Determine the [X, Y] coordinate at the center of the cell enclosing the given text.  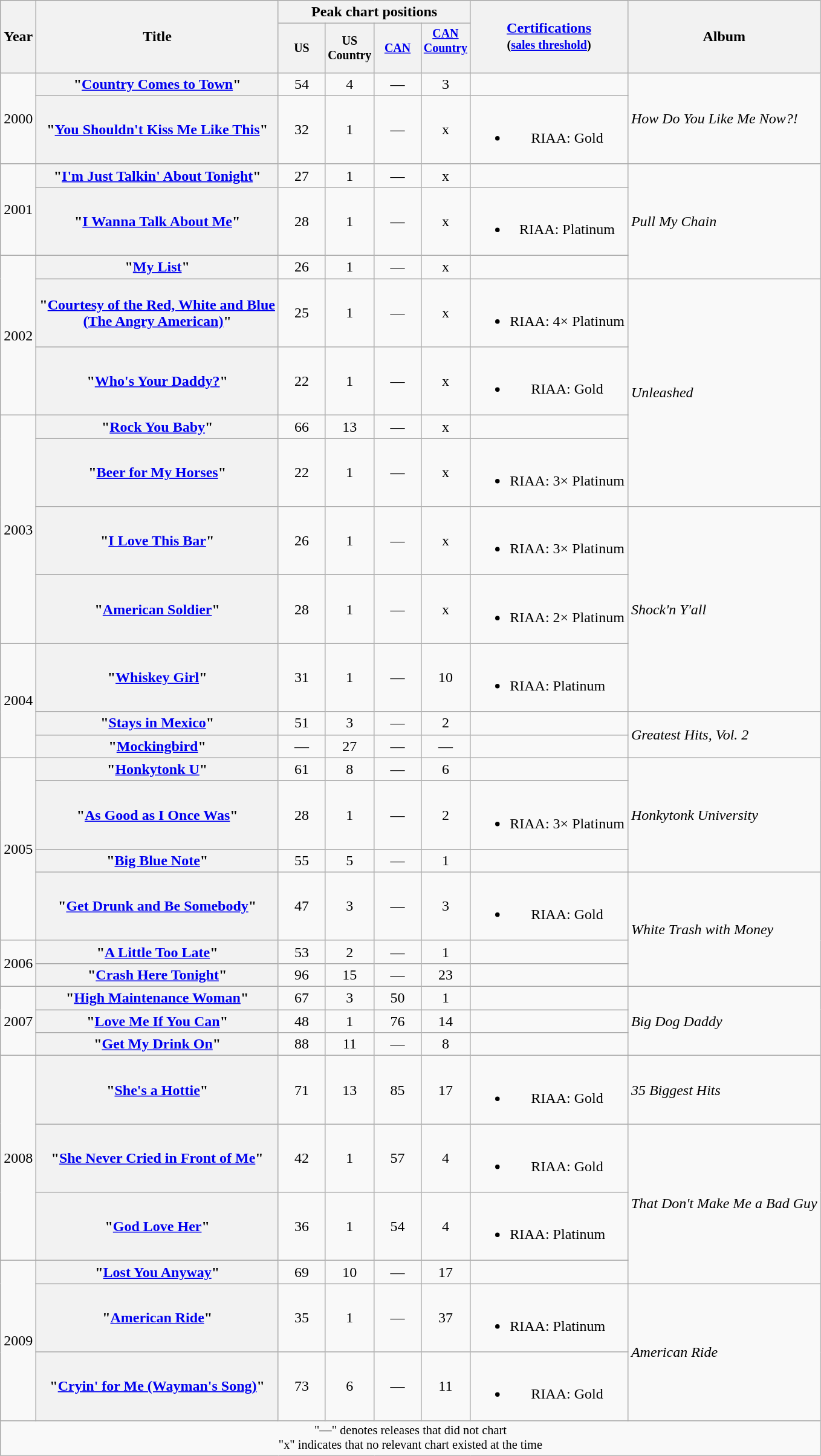
"I Wanna Talk About Me" [157, 221]
"Big Blue Note" [157, 860]
"A Little Too Late" [157, 952]
2000 [18, 119]
66 [301, 427]
2009 [18, 1341]
37 [446, 1318]
"Love Me If You Can" [157, 1021]
"American Ride" [157, 1318]
2003 [18, 530]
Honkytonk University [724, 815]
That Don't Make Me a Bad Guy [724, 1204]
71 [301, 1090]
61 [301, 769]
57 [398, 1159]
76 [398, 1021]
69 [301, 1272]
CAN [398, 48]
"Get Drunk and Be Somebody" [157, 906]
14 [446, 1021]
"God Love Her" [157, 1226]
32 [301, 129]
RIAA: 4× Platinum [549, 313]
American Ride [724, 1352]
50 [398, 998]
"She's a Hottie" [157, 1090]
"Crash Here Tonight" [157, 975]
51 [301, 723]
"As Good as I Once Was" [157, 815]
53 [301, 952]
"Courtesy of the Red, White and Blue(The Angry American)" [157, 313]
31 [301, 677]
"Get My Drink On" [157, 1044]
"Mockingbird" [157, 746]
2007 [18, 1021]
96 [301, 975]
"Honkytonk U" [157, 769]
"Beer for My Horses" [157, 473]
73 [301, 1386]
RIAA: 2× Platinum [549, 609]
Title [157, 37]
15 [349, 975]
5 [349, 860]
CAN Country [446, 48]
Peak chart positions [374, 12]
"I Love This Bar" [157, 541]
Big Dog Daddy [724, 1021]
Shock'n Y'all [724, 609]
Certifications(sales threshold) [549, 37]
35 [301, 1318]
88 [301, 1044]
"Country Comes to Town" [157, 84]
"I'm Just Talkin' About Tonight" [157, 175]
2001 [18, 209]
55 [301, 860]
25 [301, 313]
2006 [18, 963]
US Country [349, 48]
"American Soldier" [157, 609]
35 Biggest Hits [724, 1090]
"You Shouldn't Kiss Me Like This" [157, 129]
2002 [18, 336]
"High Maintenance Woman" [157, 998]
48 [301, 1021]
67 [301, 998]
85 [398, 1090]
"She Never Cried in Front of Me" [157, 1159]
White Trash with Money [724, 929]
How Do You Like Me Now?! [724, 119]
"—" denotes releases that did not chart"x" indicates that no relevant chart existed at the time [410, 1438]
"Cryin' for Me (Wayman's Song)" [157, 1386]
2005 [18, 849]
"Who's Your Daddy?" [157, 381]
"Whiskey Girl" [157, 677]
"My List" [157, 267]
Greatest Hits, Vol. 2 [724, 735]
"Lost You Anyway" [157, 1272]
23 [446, 975]
2008 [18, 1159]
"Rock You Baby" [157, 427]
Unleashed [724, 393]
36 [301, 1226]
Year [18, 37]
US [301, 48]
Pull My Chain [724, 221]
Album [724, 37]
47 [301, 906]
42 [301, 1159]
2004 [18, 700]
"Stays in Mexico" [157, 723]
